Return the (x, y) coordinate for the center point of the cell that contains the specified text.  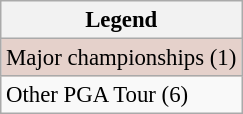
Major championships (1) (122, 58)
Legend (122, 20)
Other PGA Tour (6) (122, 95)
